Detect which cell encompasses the target text, then output its (X, Y) center coordinate. 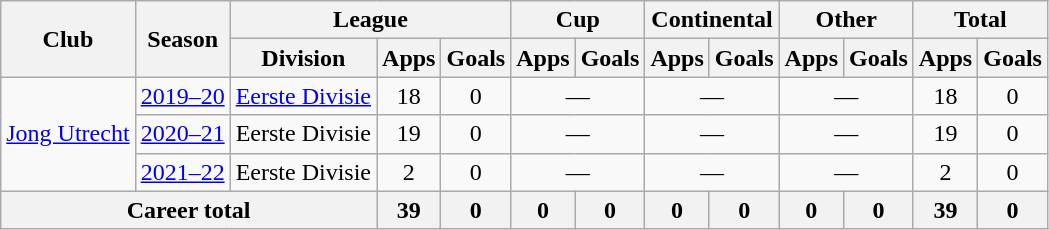
Jong Utrecht (68, 134)
Cup (578, 20)
Season (182, 39)
Other (846, 20)
2021–22 (182, 172)
Continental (712, 20)
2020–21 (182, 134)
Total (980, 20)
2019–20 (182, 96)
Career total (189, 210)
League (370, 20)
Club (68, 39)
Division (303, 58)
